Return (X, Y) of the center of cell containing provided text 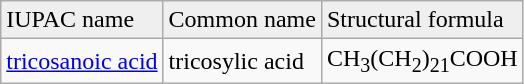
Structural formula (422, 20)
tricosanoic acid (82, 61)
Common name (242, 20)
tricosylic acid (242, 61)
CH3(CH2)21COOH (422, 61)
IUPAC name (82, 20)
